Extract the [x, y] coordinate from the center of the cell holding the provided text.  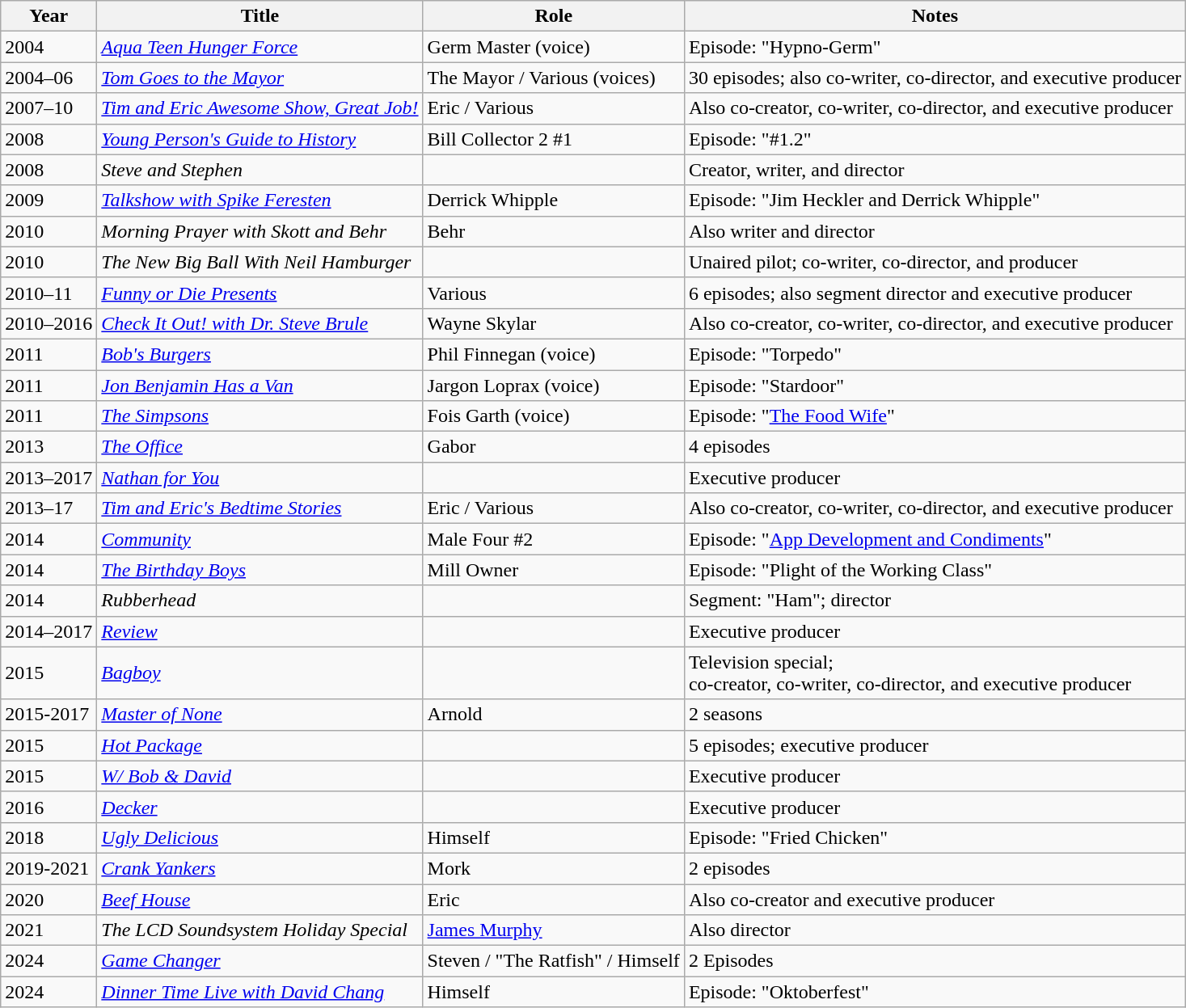
2 episodes [935, 868]
Tim and Eric Awesome Show, Great Job! [260, 108]
Television special;co-creator, co-writer, co-director, and executive producer [935, 673]
The LCD Soundsystem Holiday Special [260, 930]
Behr [553, 231]
Hot Package [260, 745]
2007–10 [49, 108]
Mill Owner [553, 570]
Tim and Eric's Bedtime Stories [260, 508]
Derrick Whipple [553, 200]
The Simpsons [260, 416]
Notes [935, 16]
2014–2017 [49, 631]
Male Four #2 [553, 539]
Talkshow with Spike Feresten [260, 200]
30 episodes; also co-writer, co-director, and executive producer [935, 78]
Game Changer [260, 961]
Episode: "Fried Chicken" [935, 837]
2010–11 [49, 293]
Episode: "App Development and Condiments" [935, 539]
2 seasons [935, 715]
Fois Garth (voice) [553, 416]
Master of None [260, 715]
6 episodes; also segment director and executive producer [935, 293]
The Birthday Boys [260, 570]
Mork [553, 868]
5 episodes; executive producer [935, 745]
2004–06 [49, 78]
Also director [935, 930]
Also writer and director [935, 231]
2013–2017 [49, 478]
2016 [49, 807]
Segment: "Ham"; director [935, 601]
Title [260, 16]
Episode: "#1.2" [935, 139]
Also co-creator and executive producer [935, 900]
Beef House [260, 900]
Nathan for You [260, 478]
Jon Benjamin Has a Van [260, 386]
Morning Prayer with Skott and Behr [260, 231]
4 episodes [935, 447]
2 Episodes [935, 961]
2018 [49, 837]
2009 [49, 200]
Funny or Die Presents [260, 293]
Crank Yankers [260, 868]
Check It Out! with Dr. Steve Brule [260, 323]
Episode: "Plight of the Working Class" [935, 570]
Episode: "Jim Heckler and Derrick Whipple" [935, 200]
2010–2016 [49, 323]
Review [260, 631]
James Murphy [553, 930]
Rubberhead [260, 601]
The New Big Ball With Neil Hamburger [260, 262]
Episode: "Hypno-Germ" [935, 47]
Episode: "Stardoor" [935, 386]
Unaired pilot; co-writer, co-director, and producer [935, 262]
Various [553, 293]
Year [49, 16]
Decker [260, 807]
Arnold [553, 715]
2019-2021 [49, 868]
Steve and Stephen [260, 170]
Episode: "Oktoberfest" [935, 992]
Jargon Loprax (voice) [553, 386]
Ugly Delicious [260, 837]
Aqua Teen Hunger Force [260, 47]
Eric [553, 900]
Role [553, 16]
Dinner Time Live with David Chang [260, 992]
2004 [49, 47]
2020 [49, 900]
The Mayor / Various (voices) [553, 78]
Tom Goes to the Mayor [260, 78]
2013–17 [49, 508]
Gabor [553, 447]
Episode: "The Food Wife" [935, 416]
2015-2017 [49, 715]
Bill Collector 2 #1 [553, 139]
Episode: "Torpedo" [935, 354]
2021 [49, 930]
W/ Bob & David [260, 776]
Wayne Skylar [553, 323]
Community [260, 539]
Germ Master (voice) [553, 47]
Phil Finnegan (voice) [553, 354]
Young Person's Guide to History [260, 139]
Bob's Burgers [260, 354]
2013 [49, 447]
Steven / "The Ratfish" / Himself [553, 961]
The Office [260, 447]
Creator, writer, and director [935, 170]
Bagboy [260, 673]
